Locate the cell with the specified text and output its (X, Y) center coordinate. 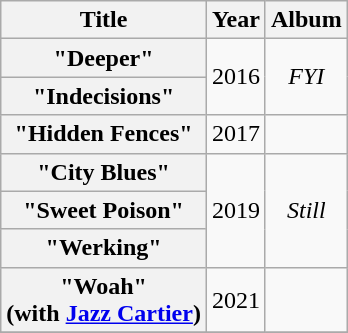
2017 (236, 134)
Still (306, 210)
Album (306, 20)
"Werking" (104, 248)
"City Blues" (104, 172)
"Sweet Poison" (104, 210)
Year (236, 20)
Title (104, 20)
2019 (236, 210)
2016 (236, 77)
"Hidden Fences" (104, 134)
2021 (236, 300)
"Deeper" (104, 58)
"Indecisions" (104, 96)
"Woah"(with Jazz Cartier) (104, 300)
FYI (306, 77)
